Determine the (X, Y) coordinate at the center of the cell enclosing the given text.  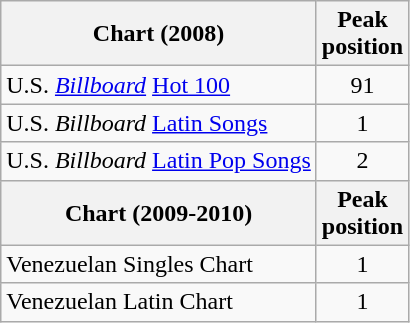
Chart (2009-2010) (159, 212)
2 (362, 161)
Venezuelan Singles Chart (159, 264)
Chart (2008) (159, 34)
U.S. Billboard Hot 100 (159, 85)
91 (362, 85)
Venezuelan Latin Chart (159, 302)
U.S. Billboard Latin Pop Songs (159, 161)
U.S. Billboard Latin Songs (159, 123)
